Return [X, Y] of the center of cell containing provided text 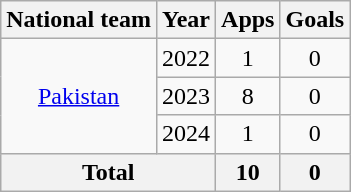
2024 [186, 134]
Total [108, 172]
Apps [248, 20]
2022 [186, 58]
Pakistan [79, 96]
2023 [186, 96]
Year [186, 20]
National team [79, 20]
10 [248, 172]
Goals [315, 20]
8 [248, 96]
